Return (X, Y) of the center of cell containing provided text 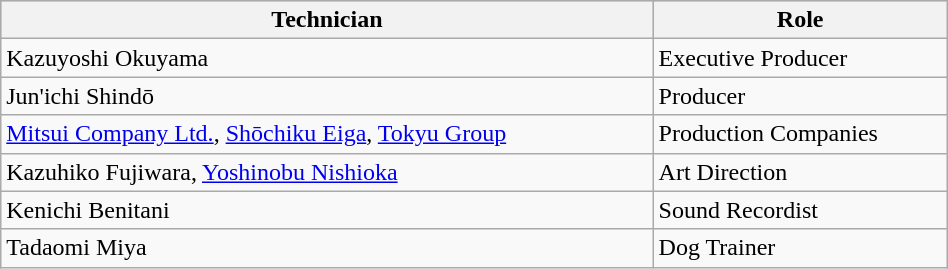
Mitsui Company Ltd., Shōchiku Eiga, Tokyu Group (327, 134)
Jun'ichi Shindō (327, 96)
Kazuyoshi Okuyama (327, 58)
Production Companies (800, 134)
Producer (800, 96)
Executive Producer (800, 58)
Art Direction (800, 172)
Technician (327, 20)
Role (800, 20)
Tadaomi Miya (327, 248)
Kenichi Benitani (327, 210)
Sound Recordist (800, 210)
Dog Trainer (800, 248)
Kazuhiko Fujiwara, Yoshinobu Nishioka (327, 172)
